Pinpoint the cell where the given text exists, returning its [X, Y] midpoint coordinate. 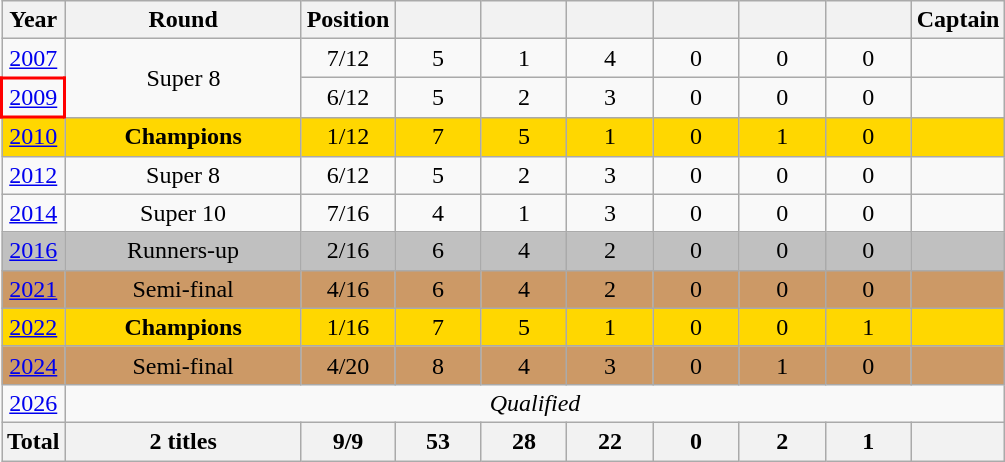
1/16 [348, 327]
2014 [34, 213]
7/16 [348, 213]
2021 [34, 289]
2010 [34, 136]
53 [438, 441]
2026 [34, 403]
28 [524, 441]
2007 [34, 58]
Round [183, 20]
Year [34, 20]
2012 [34, 175]
4/20 [348, 365]
9/9 [348, 441]
2009 [34, 98]
22 [610, 441]
2022 [34, 327]
Position [348, 20]
Super 10 [183, 213]
2016 [34, 251]
2024 [34, 365]
Total [34, 441]
1/12 [348, 136]
8 [438, 365]
Qualified [535, 403]
4/16 [348, 289]
Runners-up [183, 251]
7/12 [348, 58]
Captain [958, 20]
2 titles [183, 441]
2/16 [348, 251]
